Extract the (x, y) coordinate from the center of the cell holding the provided text.  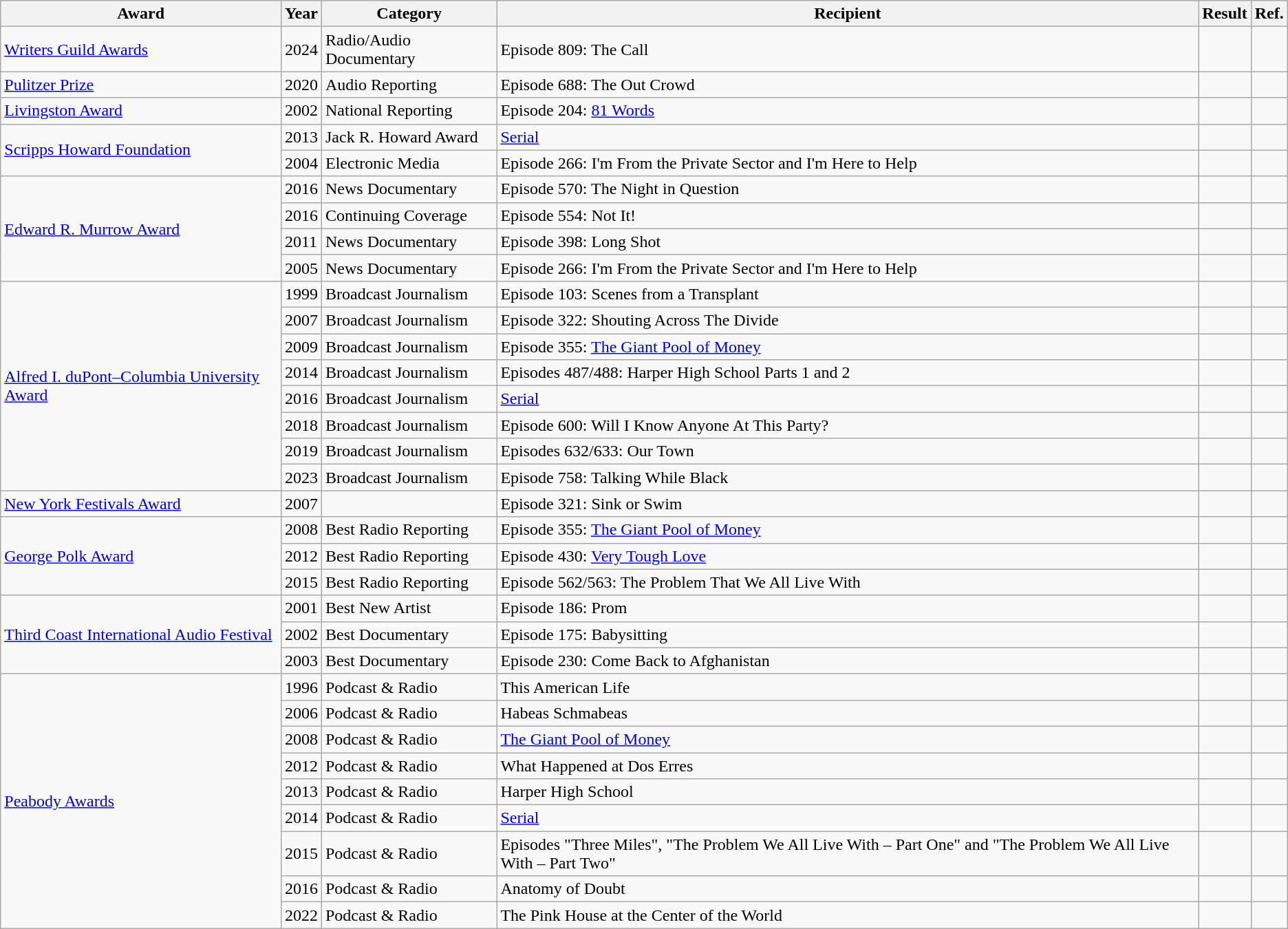
Third Coast International Audio Festival (141, 634)
Episode 321: Sink or Swim (848, 504)
Episode 758: Talking While Black (848, 478)
Edward R. Murrow Award (141, 228)
Episodes 632/633: Our Town (848, 451)
Episode 175: Babysitting (848, 634)
Pulitzer Prize (141, 85)
Jack R. Howard Award (409, 137)
George Polk Award (141, 556)
2006 (301, 713)
2024 (301, 50)
Episode 230: Come Back to Afghanistan (848, 661)
Episode 562/563: The Problem That We All Live With (848, 582)
Episode 554: Not It! (848, 215)
2022 (301, 915)
Year (301, 14)
Anatomy of Doubt (848, 889)
Result (1225, 14)
Episodes 487/488: Harper High School Parts 1 and 2 (848, 373)
Award (141, 14)
Harper High School (848, 792)
2019 (301, 451)
Episode 430: Very Tough Love (848, 556)
Alfred I. duPont–Columbia University Award (141, 385)
2005 (301, 268)
Episode 570: The Night in Question (848, 189)
This American Life (848, 687)
Continuing Coverage (409, 215)
National Reporting (409, 111)
Episode 809: The Call (848, 50)
2023 (301, 478)
2009 (301, 346)
Episode 398: Long Shot (848, 242)
1999 (301, 294)
Livingston Award (141, 111)
The Giant Pool of Money (848, 739)
Episode 103: Scenes from a Transplant (848, 294)
Habeas Schmabeas (848, 713)
Scripps Howard Foundation (141, 150)
Episode 688: The Out Crowd (848, 85)
Episode 186: Prom (848, 608)
Episode 322: Shouting Across The Divide (848, 320)
2004 (301, 163)
Electronic Media (409, 163)
The Pink House at the Center of the World (848, 915)
Peabody Awards (141, 801)
2018 (301, 425)
Category (409, 14)
Writers Guild Awards (141, 50)
Episode 600: Will I Know Anyone At This Party? (848, 425)
Ref. (1269, 14)
What Happened at Dos Erres (848, 766)
1996 (301, 687)
Recipient (848, 14)
New York Festivals Award (141, 504)
Best New Artist (409, 608)
2001 (301, 608)
Episode 204: 81 Words (848, 111)
Audio Reporting (409, 85)
Radio/Audio Documentary (409, 50)
2011 (301, 242)
2003 (301, 661)
Episodes "Three Miles", "The Problem We All Live With – Part One" and "The Problem We All Live With – Part Two" (848, 853)
2020 (301, 85)
